Provide the [x, y] coordinate of the cell's center where the given text is located.  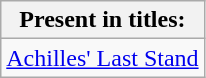
Present in titles: [102, 20]
Achilles' Last Stand [102, 58]
